Capture the cell that displays the provided text and extract its [X, Y] central coordinate. 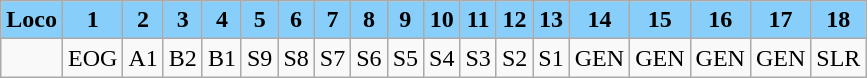
2 [143, 20]
7 [332, 20]
B1 [222, 58]
3 [182, 20]
S1 [551, 58]
S9 [259, 58]
A1 [143, 58]
8 [369, 20]
4 [222, 20]
16 [720, 20]
15 [660, 20]
S6 [369, 58]
18 [838, 20]
5 [259, 20]
1 [92, 20]
12 [514, 20]
9 [405, 20]
11 [478, 20]
6 [296, 20]
S2 [514, 58]
S7 [332, 58]
EOG [92, 58]
S4 [442, 58]
Loco [32, 20]
17 [780, 20]
14 [599, 20]
SLR [838, 58]
S3 [478, 58]
13 [551, 20]
S5 [405, 58]
B2 [182, 58]
10 [442, 20]
S8 [296, 58]
